Output the (X, Y) coordinate of the center of the cell containing the given text.  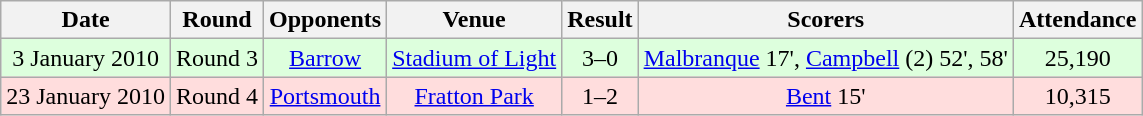
Fratton Park (474, 96)
Result (600, 20)
Round 4 (216, 96)
Malbranque 17', Campbell (2) 52', 58' (826, 58)
Attendance (1077, 20)
Scorers (826, 20)
10,315 (1077, 96)
Round 3 (216, 58)
1–2 (600, 96)
Portsmouth (326, 96)
3–0 (600, 58)
Date (86, 20)
Round (216, 20)
Venue (474, 20)
25,190 (1077, 58)
Barrow (326, 58)
3 January 2010 (86, 58)
23 January 2010 (86, 96)
Opponents (326, 20)
Stadium of Light (474, 58)
Bent 15' (826, 96)
